Provide the [X, Y] coordinate of the cell's center where the given text is located.  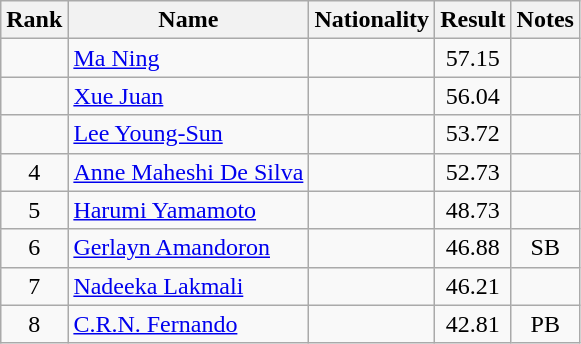
Harumi Yamamoto [188, 210]
Anne Maheshi De Silva [188, 172]
53.72 [473, 134]
Nadeeka Lakmali [188, 286]
46.88 [473, 248]
48.73 [473, 210]
Xue Juan [188, 96]
8 [34, 324]
7 [34, 286]
PB [545, 324]
Nationality [372, 20]
57.15 [473, 58]
Gerlayn Amandoron [188, 248]
42.81 [473, 324]
Notes [545, 20]
Rank [34, 20]
Ma Ning [188, 58]
Name [188, 20]
5 [34, 210]
Lee Young-Sun [188, 134]
C.R.N. Fernando [188, 324]
SB [545, 248]
52.73 [473, 172]
6 [34, 248]
Result [473, 20]
56.04 [473, 96]
4 [34, 172]
46.21 [473, 286]
